Identify which cell holds the provided text, then report its [x, y] central coordinate. 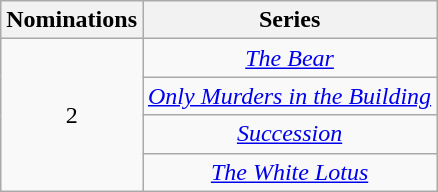
The Bear [289, 58]
Only Murders in the Building [289, 96]
Nominations [72, 20]
The White Lotus [289, 172]
Succession [289, 134]
Series [289, 20]
2 [72, 115]
